Locate the cell with the specified text and output its [x, y] center coordinate. 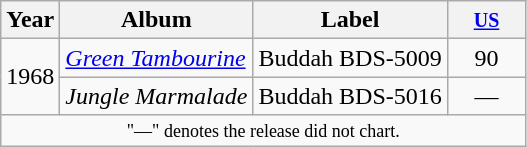
— [486, 96]
Green Tambourine [156, 58]
Album [156, 20]
"—" denotes the release did not chart. [264, 130]
Buddah BDS-5016 [350, 96]
Year [30, 20]
1968 [30, 77]
Buddah BDS-5009 [350, 58]
90 [486, 58]
Label [350, 20]
Jungle Marmalade [156, 96]
US [486, 20]
